Extract the (x, y) coordinate from the center of the cell holding the provided text.  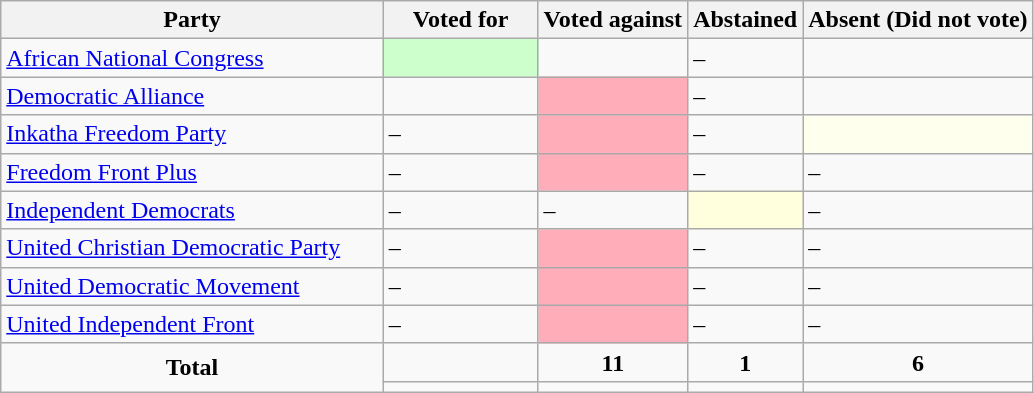
Freedom Front Plus (192, 172)
Abstained (746, 20)
Inkatha Freedom Party (192, 134)
United Democratic Movement (192, 286)
Voted against (613, 20)
United Christian Democratic Party (192, 248)
Party (192, 20)
11 (613, 362)
African National Congress (192, 58)
1 (746, 362)
Voted for (460, 20)
Independent Democrats (192, 210)
United Independent Front (192, 324)
Total (192, 368)
Democratic Alliance (192, 96)
Absent (Did not vote) (918, 20)
6 (918, 362)
